Scan for the cell matching the given text and deliver its [X, Y] coordinate at center. 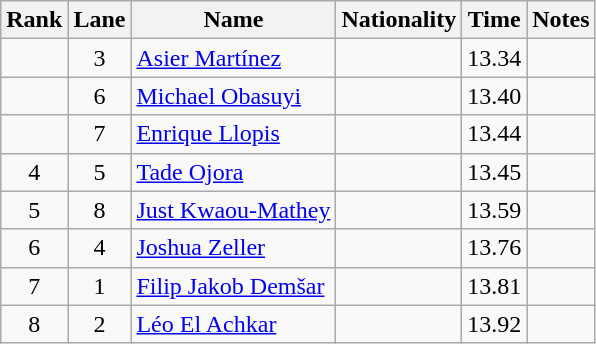
Filip Jakob Demšar [234, 286]
Name [234, 20]
Enrique Llopis [234, 134]
13.81 [494, 286]
Tade Ojora [234, 172]
13.40 [494, 96]
13.45 [494, 172]
2 [100, 324]
13.76 [494, 248]
Nationality [399, 20]
Time [494, 20]
Asier Martínez [234, 58]
13.59 [494, 210]
Léo El Achkar [234, 324]
3 [100, 58]
Rank [34, 20]
Michael Obasuyi [234, 96]
Joshua Zeller [234, 248]
Lane [100, 20]
Just Kwaou-Mathey [234, 210]
13.92 [494, 324]
13.34 [494, 58]
13.44 [494, 134]
Notes [561, 20]
1 [100, 286]
